Scan for the cell matching the given text and deliver its (X, Y) coordinate at center. 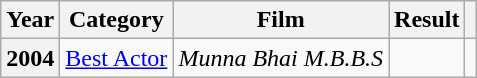
Year (30, 20)
Category (116, 20)
Munna Bhai M.B.B.S (281, 58)
Best Actor (116, 58)
Film (281, 20)
Result (427, 20)
2004 (30, 58)
